Detect which cell encompasses the target text, then output its [X, Y] center coordinate. 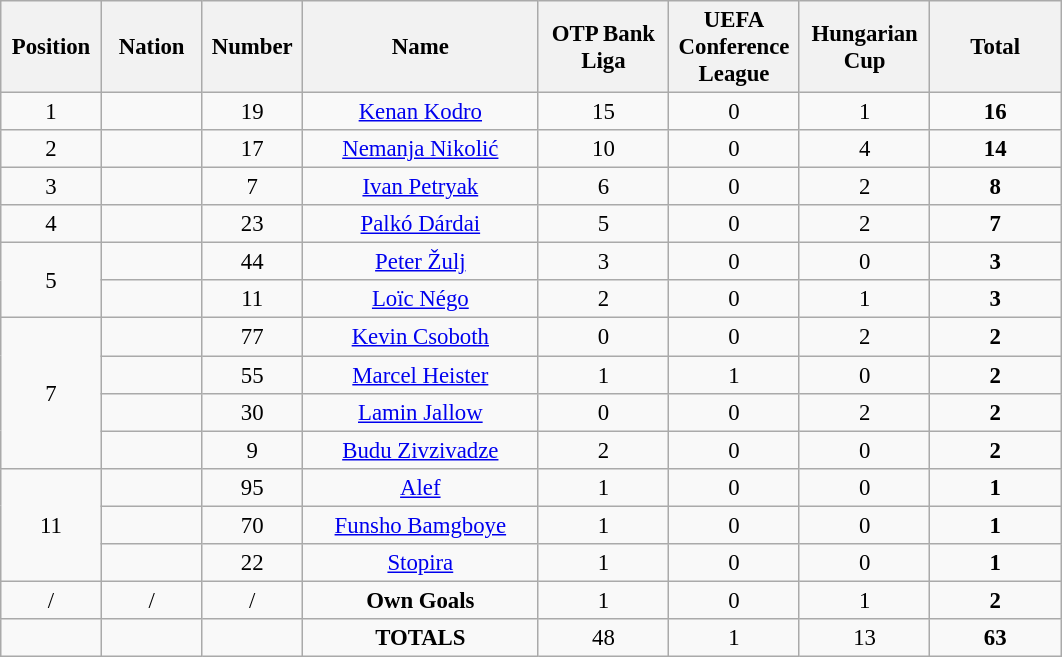
Alef [421, 487]
10 [604, 149]
Funsho Bamgboye [421, 525]
Marcel Heister [421, 375]
13 [864, 638]
14 [996, 149]
UEFA Conference League [734, 47]
15 [604, 112]
Stopira [421, 563]
Kevin Csoboth [421, 337]
17 [252, 149]
Name [421, 47]
Palkó Dárdai [421, 224]
77 [252, 337]
48 [604, 638]
55 [252, 375]
Hungarian Cup [864, 47]
22 [252, 563]
30 [252, 412]
19 [252, 112]
9 [252, 450]
OTP Bank Liga [604, 47]
Lamin Jallow [421, 412]
Total [996, 47]
95 [252, 487]
6 [604, 187]
Nemanja Nikolić [421, 149]
Own Goals [421, 600]
63 [996, 638]
Loïc Négo [421, 299]
TOTALS [421, 638]
Peter Žulj [421, 262]
44 [252, 262]
16 [996, 112]
Kenan Kodro [421, 112]
8 [996, 187]
23 [252, 224]
Number [252, 47]
70 [252, 525]
Budu Zivzivadze [421, 450]
Position [52, 47]
Ivan Petryak [421, 187]
Nation [152, 47]
